Return (X, Y) of the center of cell containing provided text 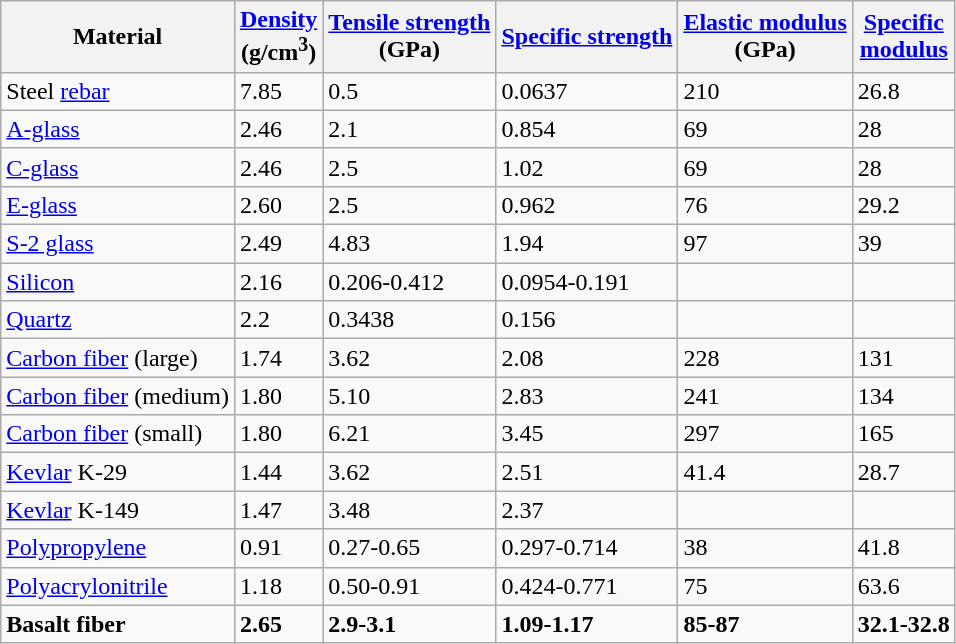
1.47 (278, 510)
Carbon fiber (small) (118, 434)
Material (118, 37)
0.0637 (587, 91)
2.08 (587, 358)
26.8 (904, 91)
0.854 (587, 129)
Polyacrylonitrile (118, 586)
1.74 (278, 358)
Specific modulus (904, 37)
Basalt fiber (118, 624)
Polypropylene (118, 548)
0.27-0.65 (410, 548)
2.83 (587, 396)
76 (765, 205)
2.9-3.1 (410, 624)
2.60 (278, 205)
E-glass (118, 205)
2.49 (278, 244)
0.0954-0.191 (587, 282)
241 (765, 396)
Quartz (118, 320)
2.37 (587, 510)
1.44 (278, 472)
Silicon (118, 282)
7.85 (278, 91)
2.1 (410, 129)
0.962 (587, 205)
63.6 (904, 586)
Kevlar K-149 (118, 510)
297 (765, 434)
134 (904, 396)
3.48 (410, 510)
29.2 (904, 205)
165 (904, 434)
1.09-1.17 (587, 624)
131 (904, 358)
38 (765, 548)
41.4 (765, 472)
Carbon fiber (large) (118, 358)
3.45 (587, 434)
Elastic modulus (GPa) (765, 37)
41.8 (904, 548)
S-2 glass (118, 244)
32.1-32.8 (904, 624)
Steel rebar (118, 91)
A-glass (118, 129)
5.10 (410, 396)
0.156 (587, 320)
85-87 (765, 624)
Tensile strength (GPa) (410, 37)
2.2 (278, 320)
1.02 (587, 167)
0.297-0.714 (587, 548)
28.7 (904, 472)
39 (904, 244)
75 (765, 586)
C-glass (118, 167)
2.65 (278, 624)
Carbon fiber (medium) (118, 396)
4.83 (410, 244)
0.91 (278, 548)
Kevlar K-29 (118, 472)
1.18 (278, 586)
2.16 (278, 282)
0.206-0.412 (410, 282)
1.94 (587, 244)
Density (g/cm3) (278, 37)
97 (765, 244)
Specific strength (587, 37)
6.21 (410, 434)
228 (765, 358)
0.50-0.91 (410, 586)
0.5 (410, 91)
0.424-0.771 (587, 586)
210 (765, 91)
2.51 (587, 472)
0.3438 (410, 320)
